Search for the cell housing the specified text and yield its [X, Y] center coordinate. 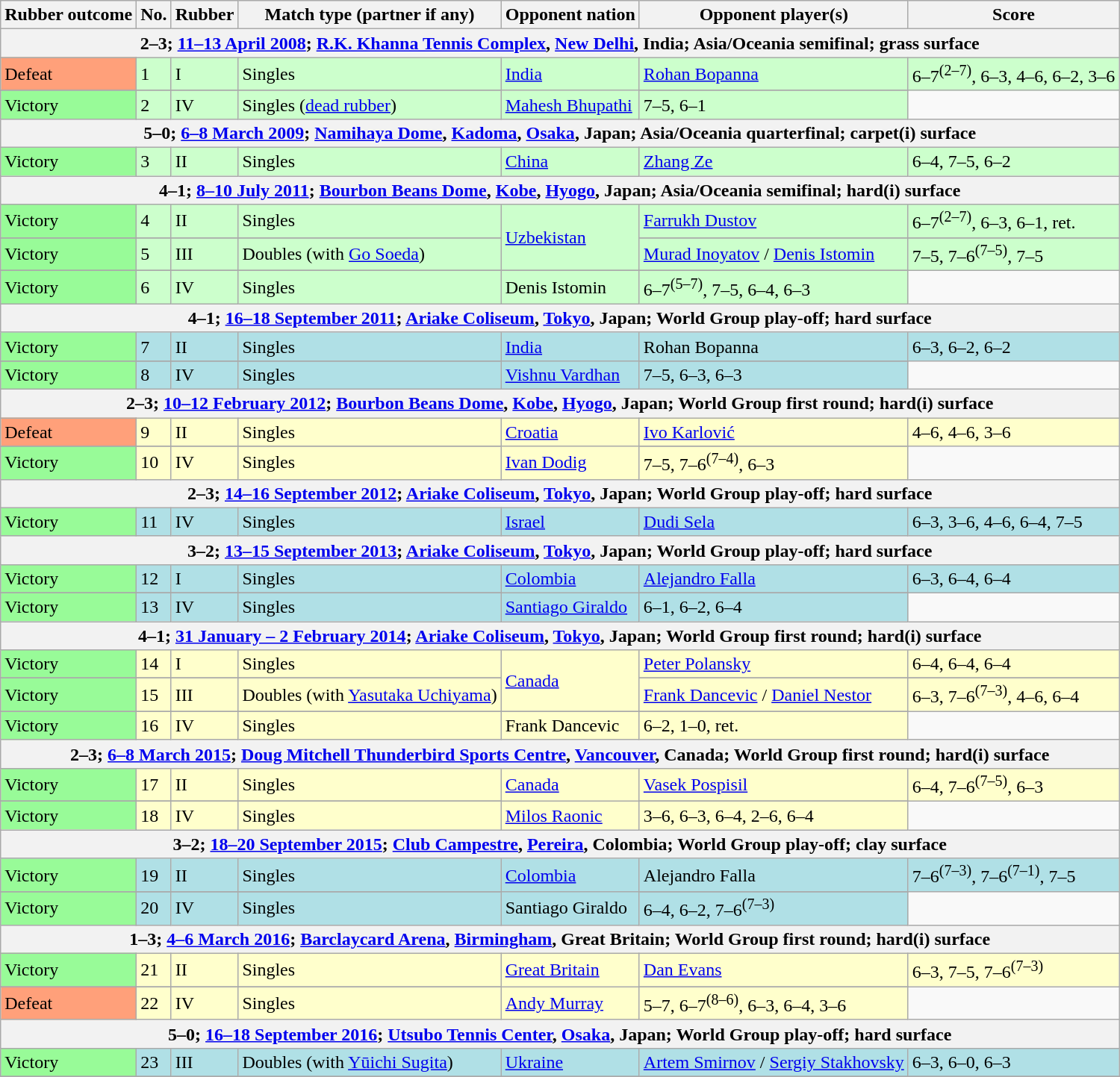
6–1, 6–2, 6–4 [774, 607]
3–2; 13–15 September 2013; Ariake Coliseum, Tokyo, Japan; World Group play-off; hard surface [560, 550]
Score [1013, 15]
7–5, 7–6(7–5), 7–5 [1013, 254]
7 [154, 346]
Uzbekistan [570, 237]
2 [154, 104]
6–3, 7–5, 7–6(7–3) [1013, 970]
Ivo Karlović [774, 432]
6–4, 6–4, 6–4 [1013, 664]
Peter Polansky [774, 664]
13 [154, 607]
20 [154, 909]
17 [154, 785]
Ivan Dodig [570, 463]
Great Britain [570, 970]
4–1; 16–18 September 2011; Ariake Coliseum, Tokyo, Japan; World Group play-off; hard surface [560, 318]
7–5, 6–1 [774, 104]
Doubles (with Go Soeda) [370, 254]
Israel [570, 522]
4–1; 31 January – 2 February 2014; Ariake Coliseum, Tokyo, Japan; World Group first round; hard(i) surface [560, 636]
Andy Murray [570, 1003]
9 [154, 432]
Opponent nation [570, 15]
Artem Smirnov / Sergiy Stakhovsky [774, 1062]
3 [154, 162]
6–7(5–7), 7–5, 6–4, 6–3 [774, 288]
8 [154, 375]
15 [154, 696]
2–3; 11–13 April 2008; R.K. Khanna Tennis Complex, New Delhi, India; Asia/Oceania semifinal; grass surface [560, 43]
23 [154, 1062]
2–3; 14–16 September 2012; Ariake Coliseum, Tokyo, Japan; World Group play-off; hard surface [560, 493]
Zhang Ze [774, 162]
18 [154, 816]
2–3; 6–8 March 2015; Doug Mitchell Thunderbird Sports Centre, Vancouver, Canada; World Group first round; hard(i) surface [560, 754]
1 [154, 75]
16 [154, 725]
1–3; 4–6 March 2016; Barclaycard Arena, Birmingham, Great Britain; World Group first round; hard(i) surface [560, 939]
12 [154, 578]
19 [154, 875]
Doubles (with Yūichi Sugita) [370, 1062]
6–2, 1–0, ret. [774, 725]
China [570, 162]
5–0; 16–18 September 2016; Utsubo Tennis Center, Osaka, Japan; World Group play-off; hard surface [560, 1034]
Singles (dead rubber) [370, 104]
6–7(2–7), 6–3, 4–6, 6–2, 3–6 [1013, 75]
6–4, 7–6(7–5), 6–3 [1013, 785]
3–6, 6–3, 6–4, 2–6, 6–4 [774, 816]
11 [154, 522]
4–1; 8–10 July 2011; Bourbon Beans Dome, Kobe, Hyogo, Japan; Asia/Oceania semifinal; hard(i) surface [560, 190]
6–3, 6–2, 6–2 [1013, 346]
Rubber outcome [69, 15]
6 [154, 288]
Opponent player(s) [774, 15]
2–3; 10–12 February 2012; Bourbon Beans Dome, Kobe, Hyogo, Japan; World Group first round; hard(i) surface [560, 404]
Ukraine [570, 1062]
21 [154, 970]
22 [154, 1003]
6–3, 6–0, 6–3 [1013, 1062]
6–3, 7–6(7–3), 4–6, 6–4 [1013, 696]
Murad Inoyatov / Denis Istomin [774, 254]
Croatia [570, 432]
Denis Istomin [570, 288]
6–3, 3–6, 4–6, 6–4, 7–5 [1013, 522]
Frank Dancevic [570, 725]
Dudi Sela [774, 522]
Mahesh Bhupathi [570, 104]
Milos Raonic [570, 816]
6–7(2–7), 6–3, 6–1, ret. [1013, 221]
4 [154, 221]
7–5, 6–3, 6–3 [774, 375]
14 [154, 664]
Farrukh Dustov [774, 221]
6–3, 6–4, 6–4 [1013, 578]
Doubles (with Yasutaka Uchiyama) [370, 696]
Vasek Pospisil [774, 785]
5 [154, 254]
5–0; 6–8 March 2009; Namihaya Dome, Kadoma, Osaka, Japan; Asia/Oceania quarterfinal; carpet(i) surface [560, 133]
7–5, 7–6(7–4), 6–3 [774, 463]
10 [154, 463]
3–2; 18–20 September 2015; Club Campestre, Pereira, Colombia; World Group play-off; clay surface [560, 844]
Vishnu Vardhan [570, 375]
4–6, 4–6, 3–6 [1013, 432]
Frank Dancevic / Daniel Nestor [774, 696]
5–7, 6–7(8–6), 6–3, 6–4, 3–6 [774, 1003]
6–4, 7–5, 6–2 [1013, 162]
No. [154, 15]
7–6(7–3), 7–6(7–1), 7–5 [1013, 875]
Match type (partner if any) [370, 15]
Rubber [205, 15]
6–4, 6–2, 7–6(7–3) [774, 909]
Dan Evans [774, 970]
